Detect which cell encompasses the target text, then output its [x, y] center coordinate. 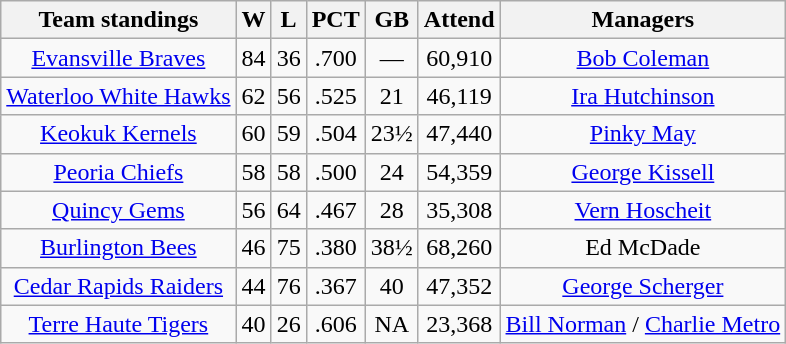
23,368 [459, 324]
— [392, 58]
.467 [336, 210]
Bill Norman / Charlie Metro [643, 324]
68,260 [459, 248]
.500 [336, 172]
47,352 [459, 286]
PCT [336, 20]
.367 [336, 286]
.606 [336, 324]
28 [392, 210]
Burlington Bees [118, 248]
46 [254, 248]
54,359 [459, 172]
.504 [336, 134]
.525 [336, 96]
44 [254, 286]
Cedar Rapids Raiders [118, 286]
Vern Hoscheit [643, 210]
23½ [392, 134]
Quincy Gems [118, 210]
47,440 [459, 134]
26 [288, 324]
Bob Coleman [643, 58]
64 [288, 210]
46,119 [459, 96]
Terre Haute Tigers [118, 324]
60 [254, 134]
Ira Hutchinson [643, 96]
Keokuk Kernels [118, 134]
.380 [336, 248]
59 [288, 134]
24 [392, 172]
Team standings [118, 20]
Managers [643, 20]
Pinky May [643, 134]
Attend [459, 20]
35,308 [459, 210]
L [288, 20]
.700 [336, 58]
Evansville Braves [118, 58]
36 [288, 58]
Waterloo White Hawks [118, 96]
21 [392, 96]
GB [392, 20]
Ed McDade [643, 248]
W [254, 20]
84 [254, 58]
60,910 [459, 58]
Peoria Chiefs [118, 172]
76 [288, 286]
George Kissell [643, 172]
75 [288, 248]
62 [254, 96]
George Scherger [643, 286]
NA [392, 324]
38½ [392, 248]
